Locate the cell with the specified text and output its (X, Y) center coordinate. 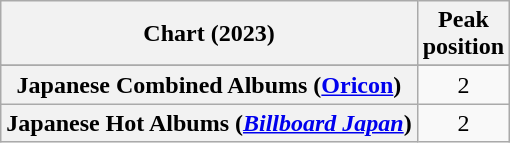
Japanese Hot Albums (Billboard Japan) (209, 123)
Chart (2023) (209, 34)
Peakposition (463, 34)
Japanese Combined Albums (Oricon) (209, 85)
